Provide the (X, Y) coordinate of the cell's center where the given text is located.  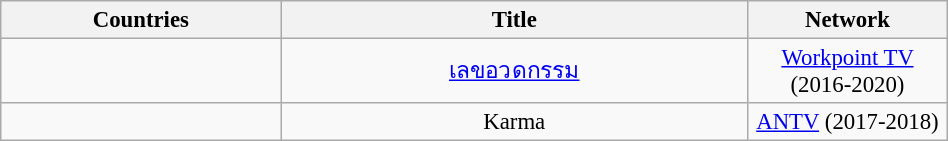
Countries (141, 20)
ANTV (2017-2018) (848, 122)
Karma (514, 122)
Workpoint TV (2016-2020) (848, 72)
เลขอวดกรรม (514, 72)
Network (848, 20)
Title (514, 20)
